Provide the [X, Y] coordinate of the cell's center where the given text is located.  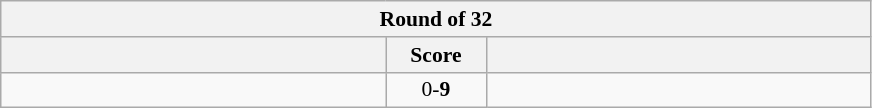
Round of 32 [436, 19]
0-9 [436, 90]
Score [436, 55]
